Pinpoint the cell where the given text exists, returning its [X, Y] midpoint coordinate. 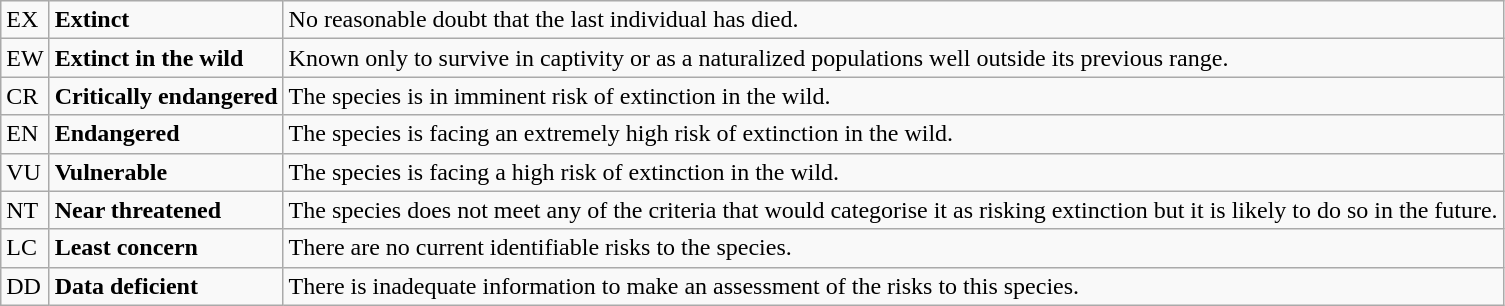
There are no current identifiable risks to the species. [893, 248]
Critically endangered [166, 96]
VU [25, 172]
EX [25, 20]
Data deficient [166, 286]
No reasonable doubt that the last individual has died. [893, 20]
Near threatened [166, 210]
The species is in imminent risk of extinction in the wild. [893, 96]
LC [25, 248]
Least concern [166, 248]
The species does not meet any of the criteria that would categorise it as risking extinction but it is likely to do so in the future. [893, 210]
Extinct [166, 20]
Vulnerable [166, 172]
CR [25, 96]
Endangered [166, 134]
The species is facing a high risk of extinction in the wild. [893, 172]
DD [25, 286]
Known only to survive in captivity or as a naturalized populations well outside its previous range. [893, 58]
EN [25, 134]
There is inadequate information to make an assessment of the risks to this species. [893, 286]
NT [25, 210]
EW [25, 58]
Extinct in the wild [166, 58]
The species is facing an extremely high risk of extinction in the wild. [893, 134]
